Output the [x, y] coordinate of the center of the cell containing the given text.  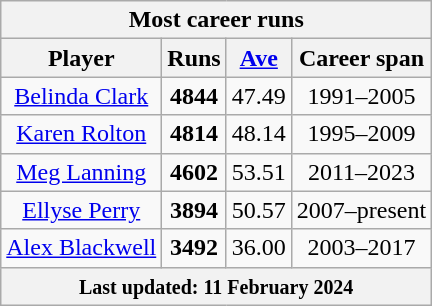
53.51 [258, 172]
Runs [194, 58]
Meg Lanning [82, 172]
1995–2009 [361, 134]
Alex Blackwell [82, 248]
50.57 [258, 210]
Player [82, 58]
3492 [194, 248]
Ellyse Perry [82, 210]
48.14 [258, 134]
4814 [194, 134]
2011–2023 [361, 172]
4844 [194, 96]
Karen Rolton [82, 134]
2007–present [361, 210]
47.49 [258, 96]
2003–2017 [361, 248]
1991–2005 [361, 96]
Career span [361, 58]
3894 [194, 210]
4602 [194, 172]
Most career runs [216, 20]
Last updated: 11 February 2024 [216, 286]
Belinda Clark [82, 96]
Ave [258, 58]
36.00 [258, 248]
